Pinpoint the cell where the given text exists, returning its (x, y) midpoint coordinate. 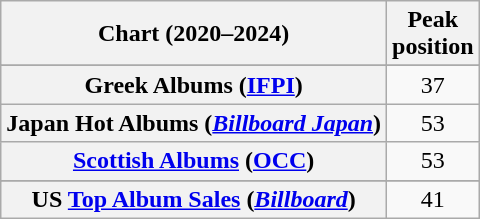
37 (433, 85)
Greek Albums (IFPI) (194, 85)
Chart (2020–2024) (194, 34)
US Top Album Sales (Billboard) (194, 199)
Japan Hot Albums (Billboard Japan) (194, 123)
41 (433, 199)
Peakposition (433, 34)
Scottish Albums (OCC) (194, 161)
